Detect which cell encompasses the target text, then output its (x, y) center coordinate. 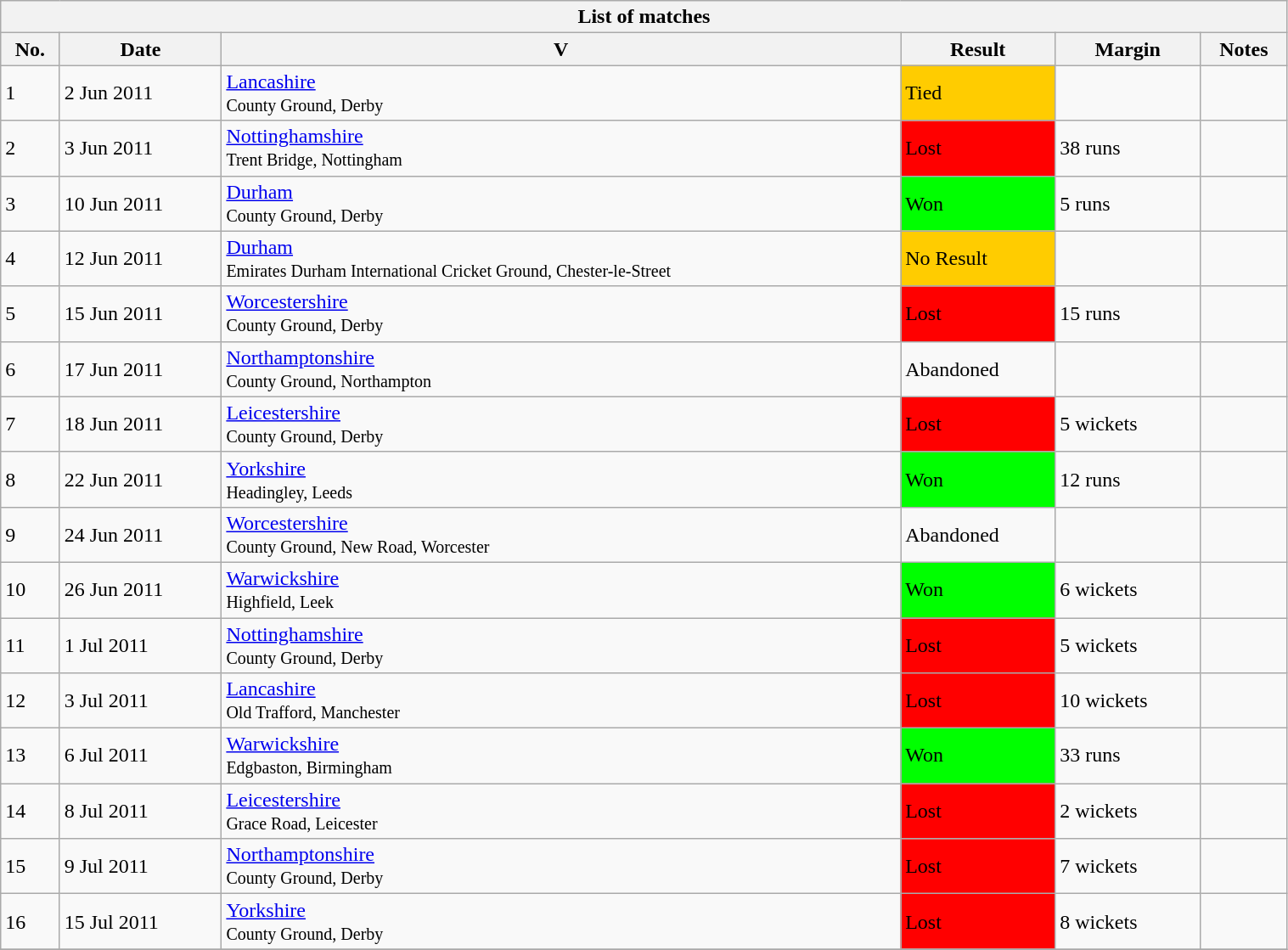
YorkshireHeadingley, Leeds (561, 479)
8 wickets (1128, 922)
5 runs (1128, 204)
15 Jul 2011 (141, 922)
15 runs (1128, 314)
V (561, 49)
Notes (1244, 49)
11 (31, 645)
2 (31, 148)
3 (31, 204)
8 (31, 479)
5 (31, 314)
26 Jun 2011 (141, 589)
No Result (978, 258)
9 (31, 535)
14 (31, 812)
LeicestershireGrace Road, Leicester (561, 812)
33 runs (1128, 756)
Result (978, 49)
12 runs (1128, 479)
1 (31, 93)
18 Jun 2011 (141, 424)
9 Jul 2011 (141, 866)
4 (31, 258)
Margin (1128, 49)
15 (31, 866)
13 (31, 756)
22 Jun 2011 (141, 479)
10 Jun 2011 (141, 204)
6 Jul 2011 (141, 756)
1 Jul 2011 (141, 645)
WorcestershireCounty Ground, Derby (561, 314)
24 Jun 2011 (141, 535)
LancashireOld Trafford, Manchester (561, 701)
WarwickshireEdgbaston, Birmingham (561, 756)
38 runs (1128, 148)
NottinghamshireCounty Ground, Derby (561, 645)
16 (31, 922)
NorthamptonshireCounty Ground, Northampton (561, 368)
2 Jun 2011 (141, 93)
WorcestershireCounty Ground, New Road, Worcester (561, 535)
7 wickets (1128, 866)
Date (141, 49)
7 (31, 424)
3 Jun 2011 (141, 148)
DurhamEmirates Durham International Cricket Ground, Chester-le-Street (561, 258)
15 Jun 2011 (141, 314)
LeicestershireCounty Ground, Derby (561, 424)
8 Jul 2011 (141, 812)
YorkshireCounty Ground, Derby (561, 922)
17 Jun 2011 (141, 368)
12 Jun 2011 (141, 258)
DurhamCounty Ground, Derby (561, 204)
No. (31, 49)
6 (31, 368)
NottinghamshireTrent Bridge, Nottingham (561, 148)
12 (31, 701)
LancashireCounty Ground, Derby (561, 93)
10 (31, 589)
WarwickshireHighfield, Leek (561, 589)
NorthamptonshireCounty Ground, Derby (561, 866)
List of matches (644, 17)
6 wickets (1128, 589)
Tied (978, 93)
3 Jul 2011 (141, 701)
2 wickets (1128, 812)
10 wickets (1128, 701)
